Output the (X, Y) coordinate of the center of the cell containing the given text.  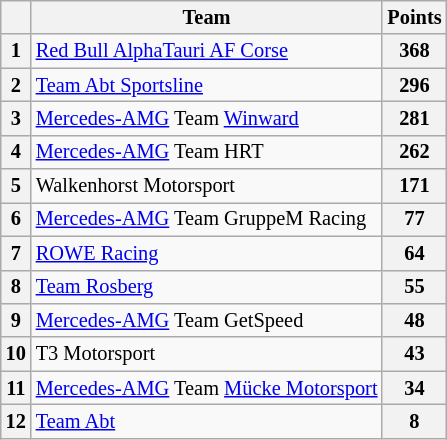
64 (414, 253)
1 (16, 51)
Mercedes-AMG Team GetSpeed (207, 320)
5 (16, 186)
34 (414, 388)
11 (16, 388)
Mercedes-AMG Team HRT (207, 152)
Team Abt (207, 421)
Team Abt Sportsline (207, 85)
10 (16, 354)
296 (414, 85)
12 (16, 421)
ROWE Racing (207, 253)
4 (16, 152)
281 (414, 118)
43 (414, 354)
Walkenhorst Motorsport (207, 186)
6 (16, 219)
Mercedes-AMG Team GruppeM Racing (207, 219)
262 (414, 152)
7 (16, 253)
9 (16, 320)
T3 Motorsport (207, 354)
2 (16, 85)
77 (414, 219)
368 (414, 51)
Team Rosberg (207, 287)
Team (207, 17)
Points (414, 17)
Mercedes-AMG Team Winward (207, 118)
3 (16, 118)
55 (414, 287)
Mercedes-AMG Team Mücke Motorsport (207, 388)
48 (414, 320)
Red Bull AlphaTauri AF Corse (207, 51)
171 (414, 186)
